Locate the cell with the specified text and output its (X, Y) center coordinate. 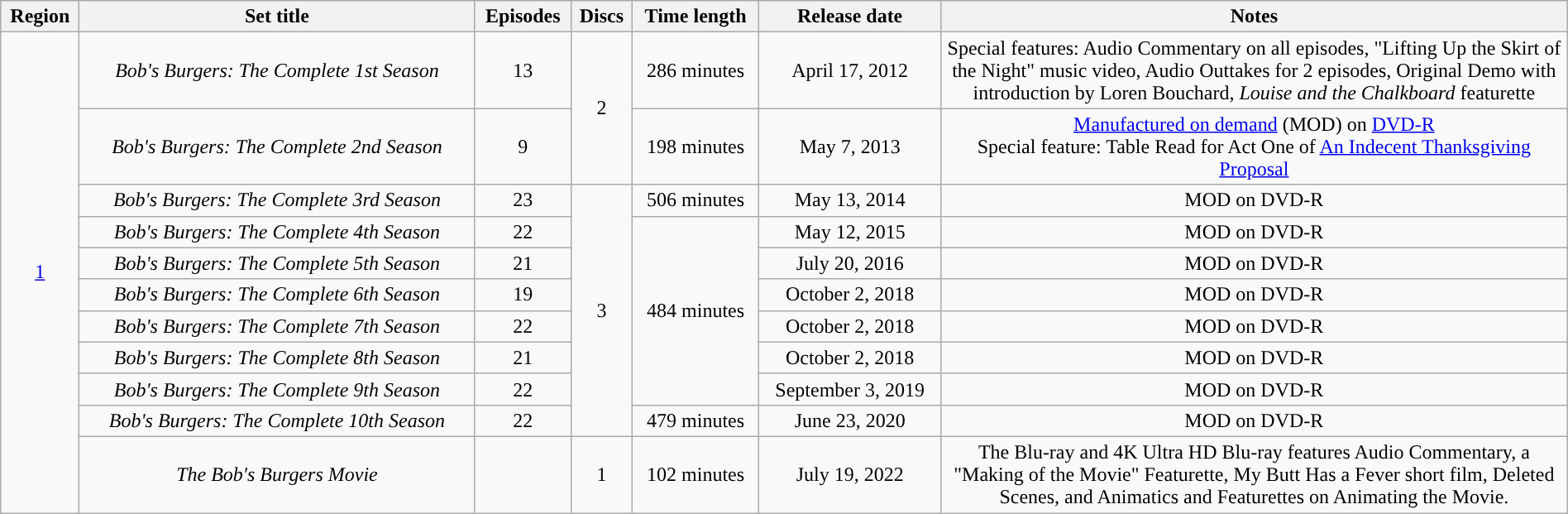
September 3, 2019 (850, 389)
May 13, 2014 (850, 200)
The Bob's Burgers Movie (277, 474)
102 minutes (695, 474)
Bob's Burgers: The Complete 6th Season (277, 295)
9 (523, 147)
April 17, 2012 (850, 70)
Bob's Burgers: The Complete 9th Season (277, 389)
Time length (695, 17)
Bob's Burgers: The Complete 2nd Season (277, 147)
June 23, 2020 (850, 420)
13 (523, 70)
Manufactured on demand (MOD) on DVD-RSpecial feature: Table Read for Act One of An Indecent Thanksgiving Proposal (1254, 147)
Episodes (523, 17)
19 (523, 295)
Discs (602, 17)
198 minutes (695, 147)
Notes (1254, 17)
Bob's Burgers: The Complete 4th Season (277, 232)
Bob's Burgers: The Complete 7th Season (277, 326)
2 (602, 108)
286 minutes (695, 70)
3 (602, 310)
23 (523, 200)
Bob's Burgers: The Complete 8th Season (277, 358)
479 minutes (695, 420)
Bob's Burgers: The Complete 10th Season (277, 420)
Release date (850, 17)
Bob's Burgers: The Complete 5th Season (277, 263)
July 19, 2022 (850, 474)
Bob's Burgers: The Complete 3rd Season (277, 200)
Region (40, 17)
506 minutes (695, 200)
Bob's Burgers: The Complete 1st Season (277, 70)
Set title (277, 17)
484 minutes (695, 310)
May 12, 2015 (850, 232)
July 20, 2016 (850, 263)
May 7, 2013 (850, 147)
